Capture the cell that displays the provided text and extract its [X, Y] central coordinate. 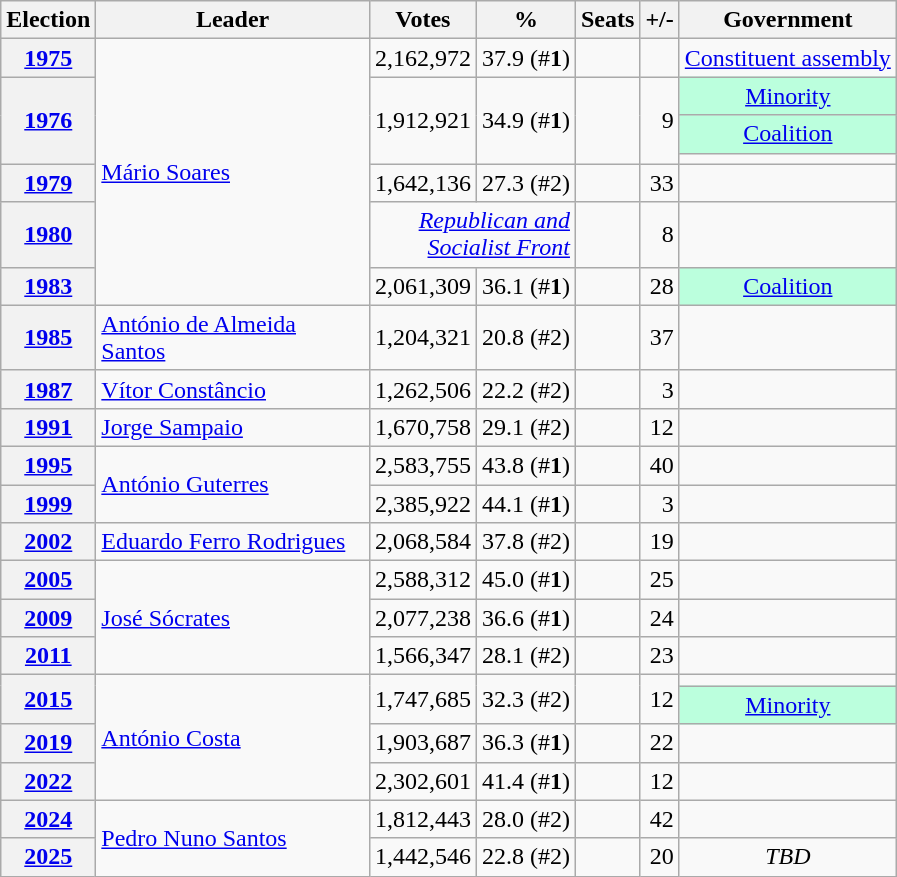
20.8 (#2) [526, 338]
42 [660, 819]
2,588,312 [422, 580]
Votes [422, 20]
28.1 (#2) [526, 656]
2024 [48, 819]
20 [660, 857]
2002 [48, 542]
1,642,136 [422, 183]
Jorge Sampaio [233, 427]
22.2 (#2) [526, 389]
1,262,506 [422, 389]
2019 [48, 743]
2,077,238 [422, 618]
34.9 (#1) [526, 120]
32.3 (#2) [526, 700]
Eduardo Ferro Rodrigues [233, 542]
2,385,922 [422, 503]
2,302,601 [422, 781]
Leader [233, 20]
25 [660, 580]
45.0 (#1) [526, 580]
1991 [48, 427]
2011 [48, 656]
José Sócrates [233, 618]
44.1 (#1) [526, 503]
Mário Soares [233, 172]
9 [660, 120]
37.8 (#2) [526, 542]
1,903,687 [422, 743]
+/- [660, 20]
19 [660, 542]
1,912,921 [422, 120]
24 [660, 618]
33 [660, 183]
1983 [48, 286]
1980 [48, 234]
1,812,443 [422, 819]
37 [660, 338]
2,162,972 [422, 58]
1979 [48, 183]
Pedro Nuno Santos [233, 838]
1985 [48, 338]
2015 [48, 700]
1976 [48, 120]
TBD [788, 857]
28 [660, 286]
8 [660, 234]
1999 [48, 503]
2,061,309 [422, 286]
1,670,758 [422, 427]
Constituent assembly [788, 58]
% [526, 20]
36.1 (#1) [526, 286]
1995 [48, 465]
2,068,584 [422, 542]
Republican andSocialist Front [472, 234]
Government [788, 20]
27.3 (#2) [526, 183]
1987 [48, 389]
Election [48, 20]
23 [660, 656]
36.3 (#1) [526, 743]
2009 [48, 618]
1,442,546 [422, 857]
41.4 (#1) [526, 781]
2022 [48, 781]
1,747,685 [422, 700]
António Costa [233, 738]
22.8 (#2) [526, 857]
40 [660, 465]
2025 [48, 857]
António Guterres [233, 484]
43.8 (#1) [526, 465]
1975 [48, 58]
22 [660, 743]
28.0 (#2) [526, 819]
António de Almeida Santos [233, 338]
37.9 (#1) [526, 58]
2,583,755 [422, 465]
1,566,347 [422, 656]
Seats [607, 20]
36.6 (#1) [526, 618]
1,204,321 [422, 338]
29.1 (#2) [526, 427]
2005 [48, 580]
Vítor Constâncio [233, 389]
